Scan for the cell matching the given text and deliver its (x, y) coordinate at center. 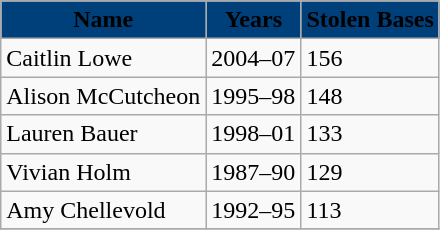
Alison McCutcheon (104, 96)
1987–90 (254, 172)
Caitlin Lowe (104, 58)
Name (104, 20)
2004–07 (254, 58)
113 (370, 210)
129 (370, 172)
Years (254, 20)
Lauren Bauer (104, 134)
148 (370, 96)
1995–98 (254, 96)
Vivian Holm (104, 172)
1992–95 (254, 210)
133 (370, 134)
156 (370, 58)
Amy Chellevold (104, 210)
Stolen Bases (370, 20)
1998–01 (254, 134)
